Provide the (x, y) coordinate of the cell's center where the given text is located.  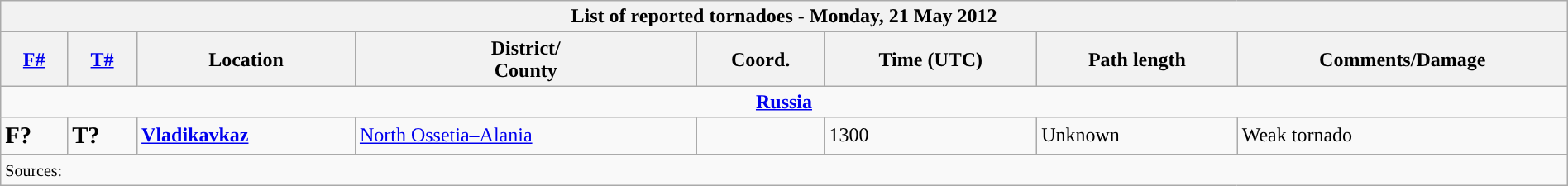
Time (UTC) (931, 60)
Location (246, 60)
District/County (526, 60)
North Ossetia–Alania (526, 136)
Russia (784, 102)
Comments/Damage (1403, 60)
T? (103, 136)
Unknown (1138, 136)
1300 (931, 136)
Vladikavkaz (246, 136)
Coord. (761, 60)
Path length (1138, 60)
T# (103, 60)
F# (35, 60)
F? (35, 136)
Sources: (784, 169)
List of reported tornadoes - Monday, 21 May 2012 (784, 17)
Weak tornado (1403, 136)
